From the cell containing the given text, extract its center point as [X, Y] coordinate. 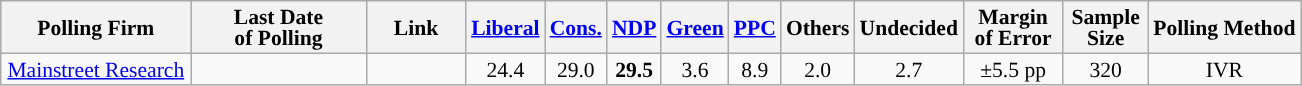
2.0 [818, 68]
8.9 [755, 68]
29.0 [576, 68]
IVR [1224, 68]
Others [818, 27]
Polling Firm [96, 27]
Marginof Error [1013, 27]
Liberal [505, 27]
Mainstreet Research [96, 68]
PPC [755, 27]
29.5 [634, 68]
±5.5 pp [1013, 68]
NDP [634, 27]
Last Dateof Polling [278, 27]
320 [1106, 68]
SampleSize [1106, 27]
Cons. [576, 27]
Link [416, 27]
Green [694, 27]
Polling Method [1224, 27]
Undecided [909, 27]
2.7 [909, 68]
3.6 [694, 68]
24.4 [505, 68]
